Locate the cell with the specified text and output its [x, y] center coordinate. 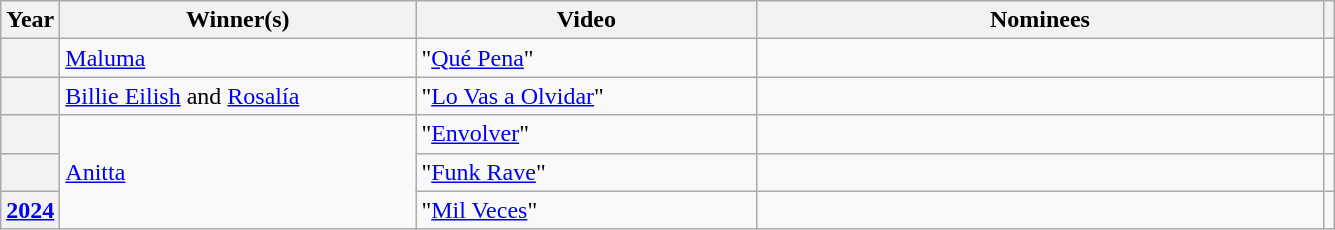
Billie Eilish and Rosalía [238, 96]
"Funk Rave" [586, 172]
"Envolver" [586, 134]
Anitta [238, 172]
"Qué Pena" [586, 58]
2024 [30, 210]
Nominees [1040, 20]
Year [30, 20]
"Lo Vas a Olvidar" [586, 96]
Maluma [238, 58]
"Mil Veces" [586, 210]
Winner(s) [238, 20]
Video [586, 20]
